Return the (x, y) coordinate for the center point of the cell that contains the specified text.  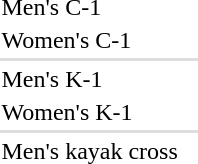
Women's C-1 (90, 40)
Women's K-1 (90, 112)
Men's K-1 (90, 79)
